Capture the cell that displays the provided text and extract its (X, Y) central coordinate. 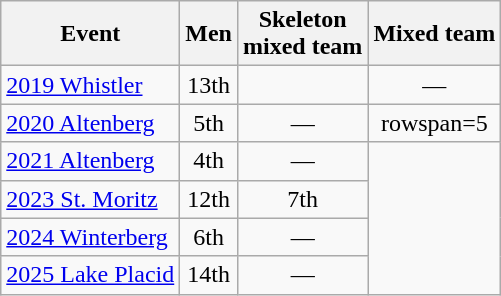
2023 St. Moritz (90, 199)
Men (209, 34)
2019 Whistler (90, 85)
2020 Altenberg (90, 123)
14th (209, 275)
2024 Winterberg (90, 237)
12th (209, 199)
6th (209, 237)
2025 Lake Placid (90, 275)
2021 Altenberg (90, 161)
13th (209, 85)
rowspan=5 (434, 123)
Mixed team (434, 34)
7th (302, 199)
Event (90, 34)
5th (209, 123)
Skeletonmixed team (302, 34)
4th (209, 161)
